Output the (X, Y) coordinate of the center of the cell containing the given text.  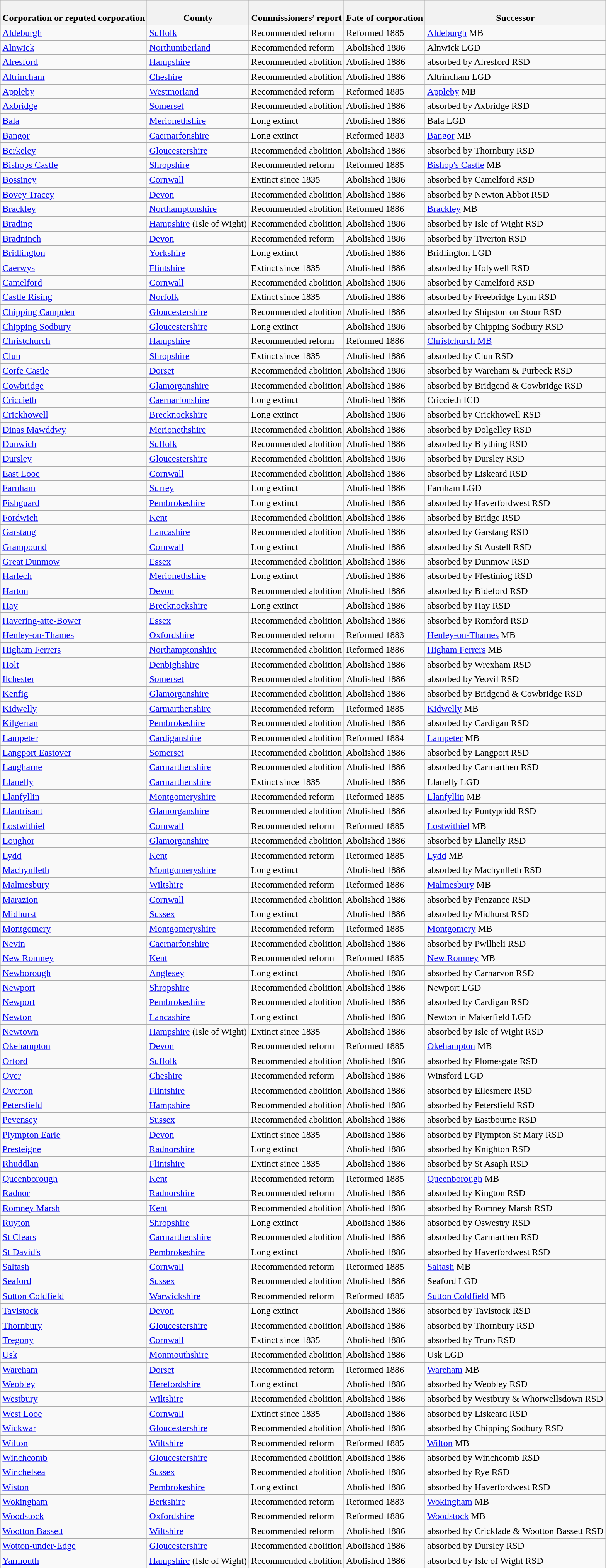
Camelford (74, 282)
Laugharne (74, 767)
Montgomery (74, 929)
Seaford LGD (515, 1281)
absorbed by Plympton St Mary RSD (515, 1134)
Harton (74, 591)
Overton (74, 1090)
Herefordshire (198, 1384)
Criccieth ICD (515, 400)
Henley-on-Thames MB (515, 635)
absorbed by Clun RSD (515, 356)
Newport LGD (515, 988)
Bala LGD (515, 121)
Dursley (74, 459)
Ruyton (74, 1223)
Clun (74, 356)
Ilchester (74, 679)
Bishops Castle (74, 165)
Bangor MB (515, 135)
Harlech (74, 576)
Okehampton MB (515, 1046)
Dunwich (74, 444)
absorbed by Yeovil RSD (515, 679)
absorbed by Holywell RSD (515, 268)
Successor (515, 13)
Queenborough (74, 1179)
Cardiganshire (198, 738)
Plympton Earle (74, 1134)
absorbed by Pontypridd RSD (515, 811)
Appleby (74, 91)
absorbed by Bridge RSD (515, 518)
Altrincham LGD (515, 77)
Bridlington (74, 253)
absorbed by Llanelly RSD (515, 841)
Lampeter (74, 738)
absorbed by Winchcomb RSD (515, 1458)
Wilton MB (515, 1443)
absorbed by Alresford RSD (515, 62)
New Romney (74, 958)
Crickhowell (74, 414)
Criccieth (74, 400)
absorbed by Hay RSD (515, 606)
Newton (74, 1017)
Midhurst (74, 914)
Kidwelly (74, 709)
Brackley MB (515, 209)
Farnham LGD (515, 488)
Wareham MB (515, 1370)
absorbed by Truro RSD (515, 1340)
absorbed by Langport RSD (515, 753)
County (198, 13)
Fordwich (74, 518)
Kenfig (74, 694)
absorbed by St Austell RSD (515, 547)
absorbed by Bideford RSD (515, 591)
Chipping Sodbury (74, 326)
absorbed by Wareham & Purbeck RSD (515, 370)
Aldeburgh (74, 33)
Fishguard (74, 503)
Machynlleth (74, 870)
Sutton Coldfield MB (515, 1296)
Higham Ferrers MB (515, 650)
West Looe (74, 1414)
Usk (74, 1355)
Monmouthshire (198, 1355)
absorbed by St Asaph RSD (515, 1164)
Reformed 1884 (385, 738)
Llanfyllin MB (515, 797)
Havering-atte-Bower (74, 620)
absorbed by Dolgelley RSD (515, 430)
St David's (74, 1252)
Surrey (198, 488)
Castle Rising (74, 297)
Langport Eastover (74, 753)
Corporation or reputed corporation (74, 13)
Llantrisant (74, 811)
Corfe Castle (74, 370)
Bovey Tracey (74, 194)
Appleby MB (515, 91)
Winchcomb (74, 1458)
Montgomery MB (515, 929)
absorbed by Eastbourne RSD (515, 1120)
absorbed by Tavistock RSD (515, 1311)
Fate of corporation (385, 13)
Tregony (74, 1340)
absorbed by Crickhowell RSD (515, 414)
Radnor (74, 1193)
Presteigne (74, 1149)
Dinas Mawddwy (74, 430)
Wareham (74, 1370)
Northumberland (198, 47)
Romney Marsh (74, 1208)
East Looe (74, 474)
Weobley (74, 1384)
Newtown (74, 1032)
Malmesbury MB (515, 885)
Pevensey (74, 1120)
absorbed by Ffestiniog RSD (515, 576)
absorbed by Westbury & Whorwellsdown RSD (515, 1399)
absorbed by Wrexham RSD (515, 664)
Holt (74, 664)
absorbed by Pwllheli RSD (515, 944)
New Romney MB (515, 958)
Alresford (74, 62)
Yarmouth (74, 1560)
Caerwys (74, 268)
absorbed by Romney Marsh RSD (515, 1208)
Alnwick (74, 47)
Wokingham (74, 1502)
absorbed by Knighton RSD (515, 1149)
Wiston (74, 1487)
Alnwick LGD (515, 47)
Great Dunmow (74, 562)
Chipping Campden (74, 312)
absorbed by Machynlleth RSD (515, 870)
absorbed by Romford RSD (515, 620)
absorbed by Weobley RSD (515, 1384)
absorbed by Freebridge Lynn RSD (515, 297)
Saltash MB (515, 1267)
Berkshire (198, 1502)
Lostwithiel (74, 826)
Hay (74, 606)
Aldeburgh MB (515, 33)
Bridlington LGD (515, 253)
Sutton Coldfield (74, 1296)
absorbed by Midhurst RSD (515, 914)
Bossiney (74, 179)
absorbed by Rye RSD (515, 1472)
Bala (74, 121)
Wilton (74, 1443)
Norfolk (198, 297)
absorbed by Carnarvon RSD (515, 973)
Newborough (74, 973)
Marazion (74, 900)
Bishop's Castle MB (515, 165)
Seaford (74, 1281)
Commissioners’ report (297, 13)
absorbed by Plomesgate RSD (515, 1061)
Wickwar (74, 1428)
Tavistock (74, 1311)
absorbed by Penzance RSD (515, 900)
Christchurch MB (515, 341)
Malmesbury (74, 885)
absorbed by Garstang RSD (515, 532)
St Clears (74, 1237)
Thornbury (74, 1325)
Wootton Bassett (74, 1531)
Denbighshire (198, 664)
Axbridge (74, 106)
Kilgerran (74, 723)
Wokingham MB (515, 1502)
Lydd (74, 855)
Woodstock (74, 1516)
Christchurch (74, 341)
Winchelsea (74, 1472)
Llanelly (74, 782)
Brackley (74, 209)
Westmorland (198, 91)
absorbed by Axbridge RSD (515, 106)
Warwickshire (198, 1296)
absorbed by Cricklade & Wootton Bassett RSD (515, 1531)
Westbury (74, 1399)
Lydd MB (515, 855)
Yorkshire (198, 253)
Henley-on-Thames (74, 635)
Winsford LGD (515, 1076)
Orford (74, 1061)
absorbed by Ellesmere RSD (515, 1090)
Newton in Makerfield LGD (515, 1017)
Bangor (74, 135)
Queenborough MB (515, 1179)
Petersfield (74, 1105)
Cowbridge (74, 385)
absorbed by Shipston on Stour RSD (515, 312)
Anglesey (198, 973)
Grampound (74, 547)
absorbed by Dunmow RSD (515, 562)
absorbed by Tiverton RSD (515, 238)
Bradninch (74, 238)
Loughor (74, 841)
absorbed by Oswestry RSD (515, 1223)
Saltash (74, 1267)
absorbed by Newton Abbot RSD (515, 194)
Kidwelly MB (515, 709)
Altrincham (74, 77)
Usk LGD (515, 1355)
Lampeter MB (515, 738)
Llanelly LGD (515, 782)
Lostwithiel MB (515, 826)
absorbed by Petersfield RSD (515, 1105)
Llanfyllin (74, 797)
Brading (74, 224)
Over (74, 1076)
absorbed by Kington RSD (515, 1193)
absorbed by Blything RSD (515, 444)
Wotton-under-Edge (74, 1546)
Farnham (74, 488)
Woodstock MB (515, 1516)
Garstang (74, 532)
Nevin (74, 944)
Rhuddlan (74, 1164)
Berkeley (74, 150)
Okehampton (74, 1046)
Higham Ferrers (74, 650)
